Identify which cell holds the provided text, then report its [X, Y] central coordinate. 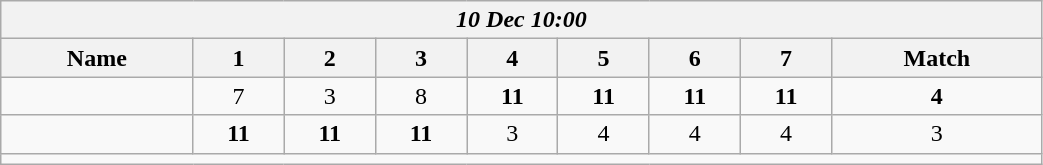
Match [937, 58]
5 [604, 58]
8 [420, 96]
Name [97, 58]
2 [330, 58]
1 [238, 58]
6 [694, 58]
10 Dec 10:00 [522, 20]
